From the cell containing the given text, extract its center point as [x, y] coordinate. 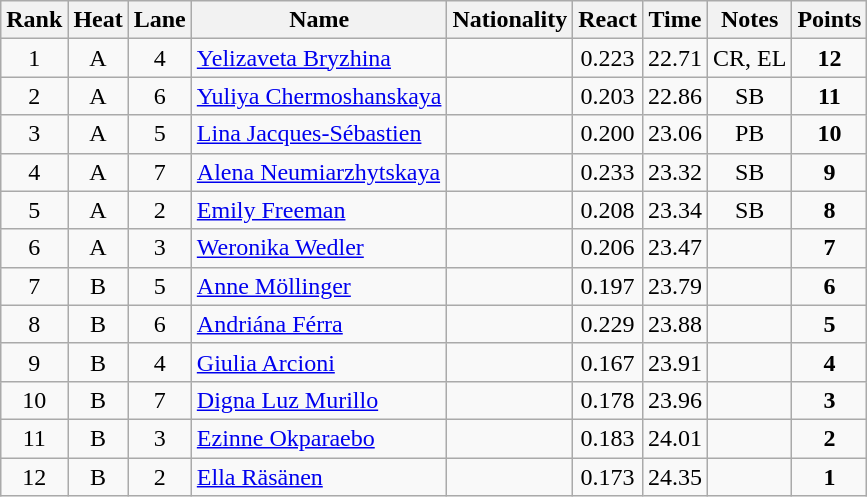
Rank [34, 20]
Alena Neumiarzhytskaya [319, 172]
23.91 [674, 362]
0.229 [608, 324]
0.183 [608, 438]
0.173 [608, 477]
PB [749, 134]
0.208 [608, 210]
23.34 [674, 210]
0.197 [608, 286]
22.86 [674, 96]
Heat [98, 20]
Ezinne Okparaebo [319, 438]
CR, EL [749, 58]
23.88 [674, 324]
Notes [749, 20]
23.32 [674, 172]
Name [319, 20]
Emily Freeman [319, 210]
0.167 [608, 362]
Digna Luz Murillo [319, 400]
React [608, 20]
Yuliya Chermoshanskaya [319, 96]
Yelizaveta Bryzhina [319, 58]
Lane [160, 20]
23.47 [674, 248]
Andriána Férra [319, 324]
0.206 [608, 248]
0.223 [608, 58]
24.01 [674, 438]
22.71 [674, 58]
Nationality [510, 20]
Weronika Wedler [319, 248]
23.79 [674, 286]
Time [674, 20]
Ella Räsänen [319, 477]
23.06 [674, 134]
0.233 [608, 172]
Points [830, 20]
0.200 [608, 134]
Giulia Arcioni [319, 362]
Lina Jacques-Sébastien [319, 134]
24.35 [674, 477]
0.203 [608, 96]
Anne Möllinger [319, 286]
0.178 [608, 400]
23.96 [674, 400]
